Return [X, Y] of the center of cell containing provided text 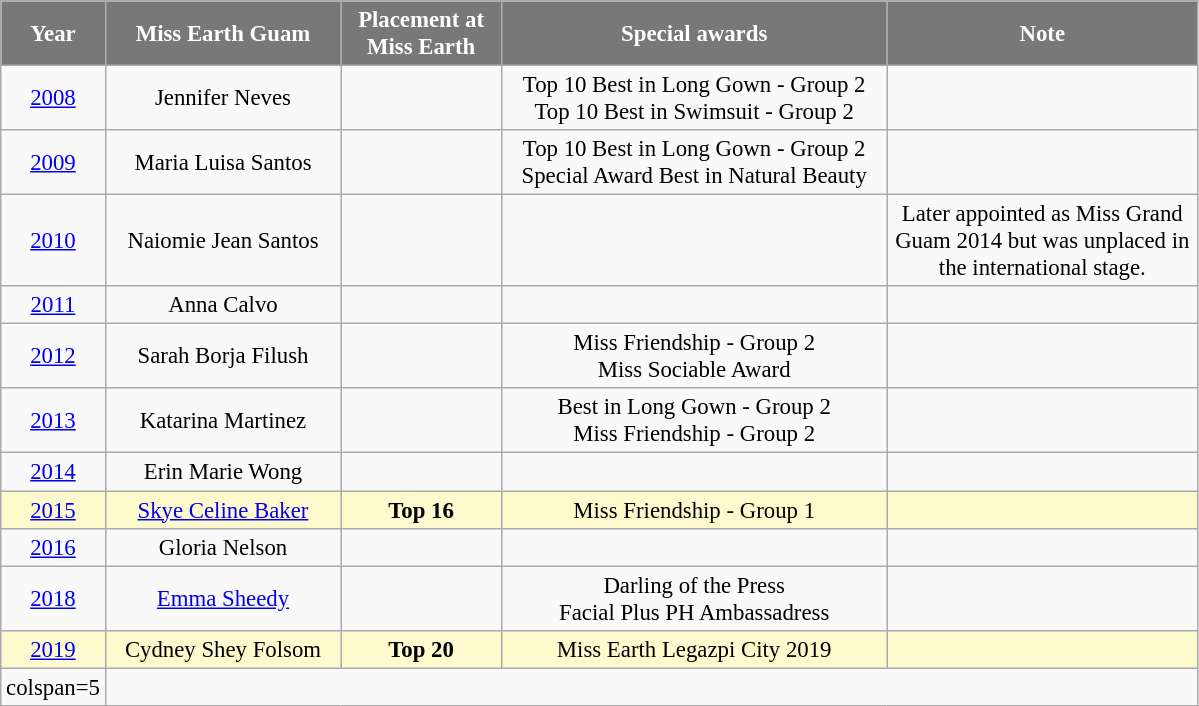
Top 10 Best in Long Gown - Group 2 Top 10 Best in Swimsuit - Group 2 [694, 98]
Later appointed as Miss Grand Guam 2014 but was unplaced in the international stage. [1042, 241]
2008 [53, 98]
2011 [53, 305]
Placement at Miss Earth [422, 34]
Miss Friendship - Group 1 [694, 510]
2010 [53, 241]
Jennifer Neves [223, 98]
colspan=5 [53, 687]
2012 [53, 356]
Emma Sheedy [223, 598]
Year [53, 34]
2009 [53, 162]
Miss Earth Legazpi City 2019 [694, 649]
2015 [53, 510]
Anna Calvo [223, 305]
2018 [53, 598]
Top 20 [422, 649]
Miss Friendship - Group 2Miss Sociable Award [694, 356]
Cydney Shey Folsom [223, 649]
Best in Long Gown - Group 2 Miss Friendship - Group 2 [694, 420]
Darling of the PressFacial Plus PH Ambassadress [694, 598]
Special awards [694, 34]
2013 [53, 420]
Sarah Borja Filush [223, 356]
Skye Celine Baker [223, 510]
Top 16 [422, 510]
2014 [53, 472]
Miss Earth Guam [223, 34]
Note [1042, 34]
Gloria Nelson [223, 547]
Katarina Martinez [223, 420]
Naiomie Jean Santos [223, 241]
Maria Luisa Santos [223, 162]
Erin Marie Wong [223, 472]
Top 10 Best in Long Gown - Group 2Special Award Best in Natural Beauty [694, 162]
2019 [53, 649]
2016 [53, 547]
